Return the [X, Y] coordinate for the center point of the cell that contains the specified text.  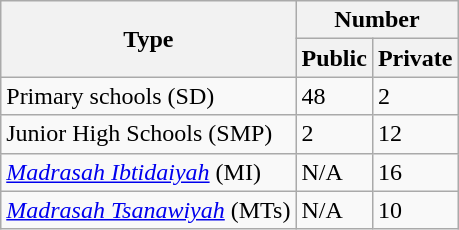
Primary schools (SD) [148, 96]
Number [377, 20]
Public [334, 58]
Type [148, 39]
Madrasah Tsanawiyah (MTs) [148, 210]
Madrasah Ibtidaiyah (MI) [148, 172]
Junior High Schools (SMP) [148, 134]
10 [415, 210]
Private [415, 58]
48 [334, 96]
16 [415, 172]
12 [415, 134]
